Determine the [x, y] coordinate at the center of the cell enclosing the given text.  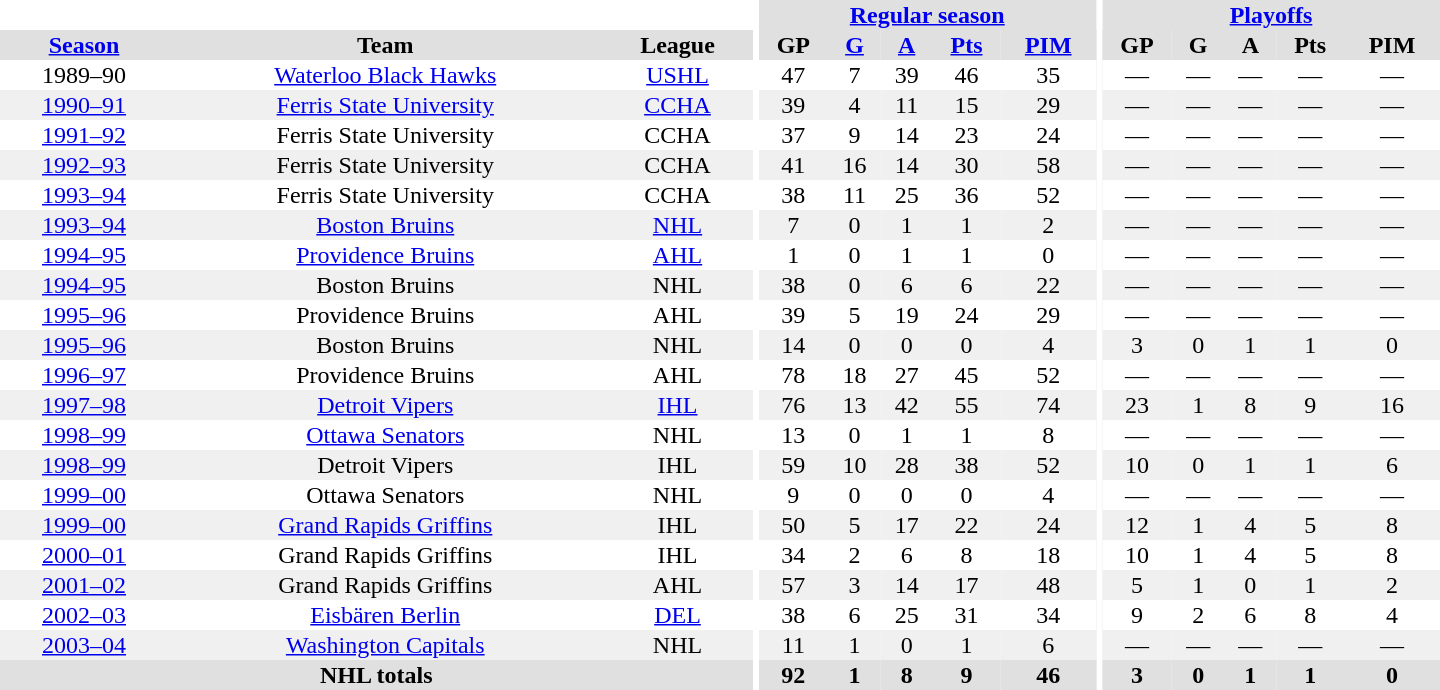
Waterloo Black Hawks [386, 75]
Team [386, 45]
37 [793, 135]
31 [967, 615]
1989–90 [84, 75]
League [678, 45]
41 [793, 165]
57 [793, 585]
Playoffs [1271, 15]
2001–02 [84, 585]
2000–01 [84, 555]
74 [1048, 405]
1991–92 [84, 135]
USHL [678, 75]
58 [1048, 165]
78 [793, 375]
48 [1048, 585]
30 [967, 165]
35 [1048, 75]
55 [967, 405]
28 [907, 465]
45 [967, 375]
15 [967, 105]
Eisbären Berlin [386, 615]
Season [84, 45]
12 [1137, 525]
92 [793, 675]
1990–91 [84, 105]
27 [907, 375]
47 [793, 75]
76 [793, 405]
42 [907, 405]
36 [967, 195]
1997–98 [84, 405]
Washington Capitals [386, 645]
19 [907, 315]
50 [793, 525]
NHL totals [376, 675]
2002–03 [84, 615]
1992–93 [84, 165]
2003–04 [84, 645]
Regular season [927, 15]
1996–97 [84, 375]
DEL [678, 615]
59 [793, 465]
